For the text-containing cell, return its midpoint in (X, Y) coordinate format. 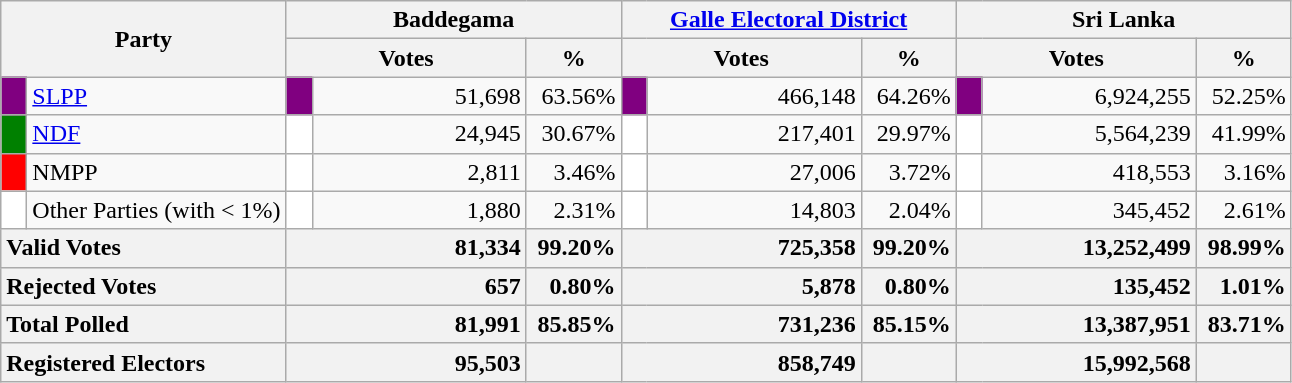
24,945 (419, 134)
15,992,568 (1076, 362)
SLPP (156, 96)
466,148 (754, 96)
5,564,239 (1089, 134)
2.31% (574, 210)
Galle Electoral District (788, 20)
858,749 (741, 362)
NMPP (156, 172)
Valid Votes (144, 248)
2.61% (1244, 210)
6,924,255 (1089, 96)
51,698 (419, 96)
81,334 (406, 248)
217,401 (754, 134)
41.99% (1244, 134)
Rejected Votes (144, 286)
29.97% (908, 134)
52.25% (1244, 96)
2.04% (908, 210)
83.71% (1244, 324)
85.15% (908, 324)
731,236 (741, 324)
81,991 (406, 324)
3.46% (574, 172)
95,503 (406, 362)
345,452 (1089, 210)
85.85% (574, 324)
135,452 (1076, 286)
5,878 (741, 286)
1,880 (419, 210)
Sri Lanka (1124, 20)
Party (144, 39)
NDF (156, 134)
Registered Electors (144, 362)
64.26% (908, 96)
Total Polled (144, 324)
13,252,499 (1076, 248)
2,811 (419, 172)
Other Parties (with < 1%) (156, 210)
3.16% (1244, 172)
418,553 (1089, 172)
13,387,951 (1076, 324)
63.56% (574, 96)
14,803 (754, 210)
Baddegama (454, 20)
27,006 (754, 172)
98.99% (1244, 248)
1.01% (1244, 286)
725,358 (741, 248)
657 (406, 286)
30.67% (574, 134)
3.72% (908, 172)
